Output the (X, Y) coordinate of the center of the cell containing the given text.  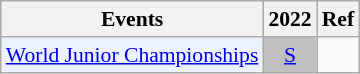
Ref (338, 19)
S (290, 55)
Events (132, 19)
World Junior Championships (132, 55)
2022 (290, 19)
